Pinpoint the cell where the given text exists, returning its (x, y) midpoint coordinate. 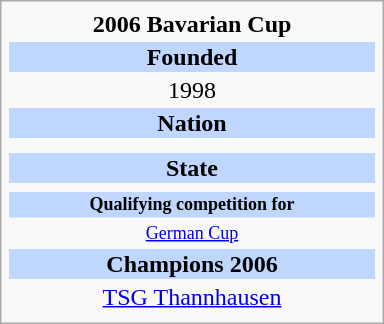
German Cup (192, 234)
Champions 2006 (192, 264)
1998 (192, 90)
Founded (192, 57)
Nation (192, 123)
2006 Bavarian Cup (192, 24)
State (192, 168)
TSG Thannhausen (192, 297)
Qualifying competition for (192, 205)
